Scan for the cell matching the given text and deliver its [X, Y] coordinate at center. 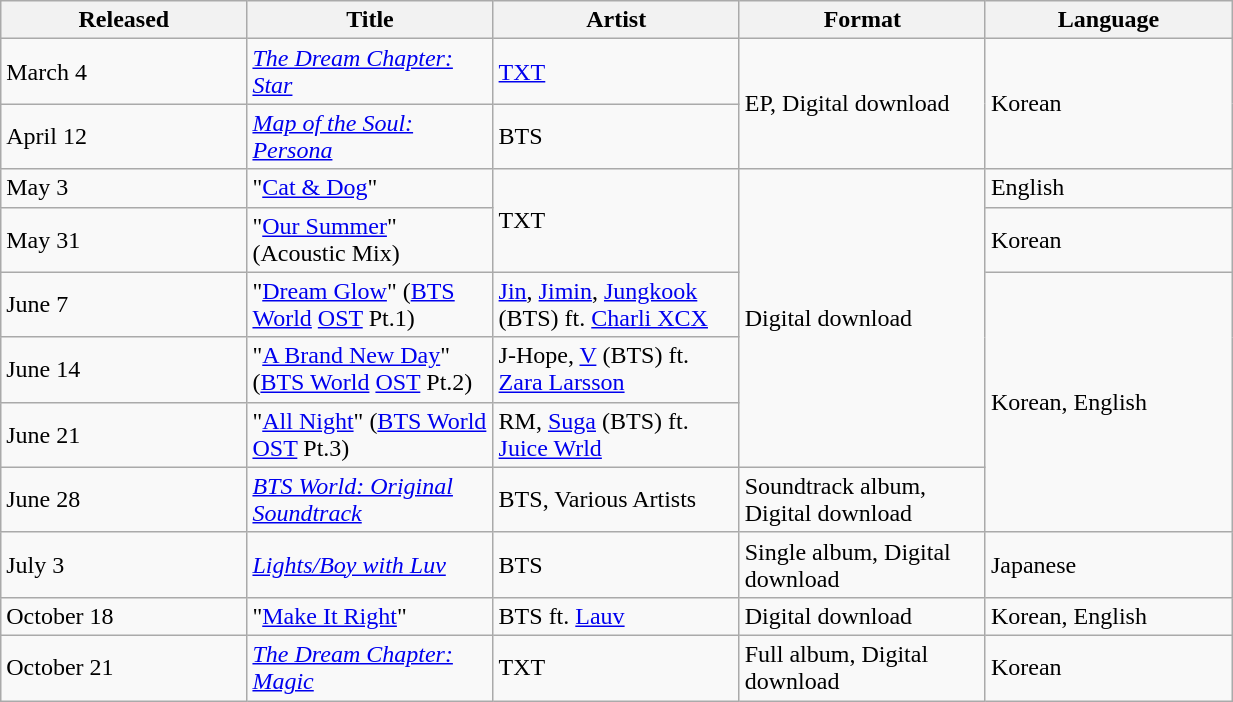
April 12 [124, 136]
October 21 [124, 668]
May 31 [124, 240]
Map of the Soul: Persona [370, 136]
Japanese [1108, 564]
Language [1108, 20]
The Dream Chapter: Magic [370, 668]
"Cat & Dog" [370, 188]
Lights/Boy with Luv [370, 564]
EP, Digital download [862, 104]
Soundtrack album, Digital download [862, 500]
"Dream Glow" (BTS World OST Pt.1) [370, 304]
RM, Suga (BTS) ft. Juice Wrld [616, 434]
"Our Summer" (Acoustic Mix) [370, 240]
June 7 [124, 304]
June 14 [124, 370]
May 3 [124, 188]
October 18 [124, 616]
Format [862, 20]
BTS ft. Lauv [616, 616]
English [1108, 188]
"A Brand New Day" (BTS World OST Pt.2) [370, 370]
Artist [616, 20]
March 4 [124, 72]
Single album, Digital download [862, 564]
Full album, Digital download [862, 668]
Jin, Jimin, Jungkook (BTS) ft. Charli XCX [616, 304]
The Dream Chapter: Star [370, 72]
BTS World: Original Soundtrack [370, 500]
Title [370, 20]
June 21 [124, 434]
BTS, Various Artists [616, 500]
"All Night" (BTS World OST Pt.3) [370, 434]
Released [124, 20]
June 28 [124, 500]
July 3 [124, 564]
J-Hope, V (BTS) ft. Zara Larsson [616, 370]
"Make It Right" [370, 616]
